Return (x, y) of the center of cell containing provided text 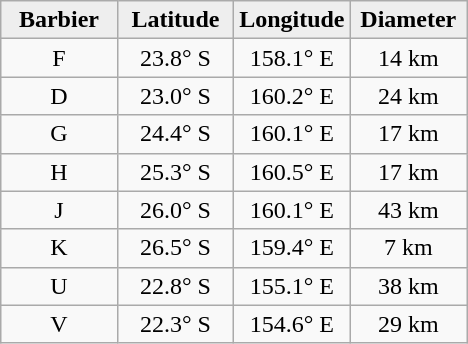
H (59, 172)
160.5° E (292, 172)
22.8° S (175, 286)
Barbier (59, 20)
24.4° S (175, 134)
F (59, 58)
155.1° E (292, 286)
V (59, 324)
K (59, 248)
26.0° S (175, 210)
Longitude (292, 20)
159.4° E (292, 248)
43 km (408, 210)
23.8° S (175, 58)
23.0° S (175, 96)
J (59, 210)
22.3° S (175, 324)
29 km (408, 324)
U (59, 286)
160.2° E (292, 96)
G (59, 134)
7 km (408, 248)
14 km (408, 58)
26.5° S (175, 248)
D (59, 96)
Latitude (175, 20)
24 km (408, 96)
154.6° E (292, 324)
38 km (408, 286)
Diameter (408, 20)
25.3° S (175, 172)
158.1° E (292, 58)
